Detect which cell encompasses the target text, then output its (x, y) center coordinate. 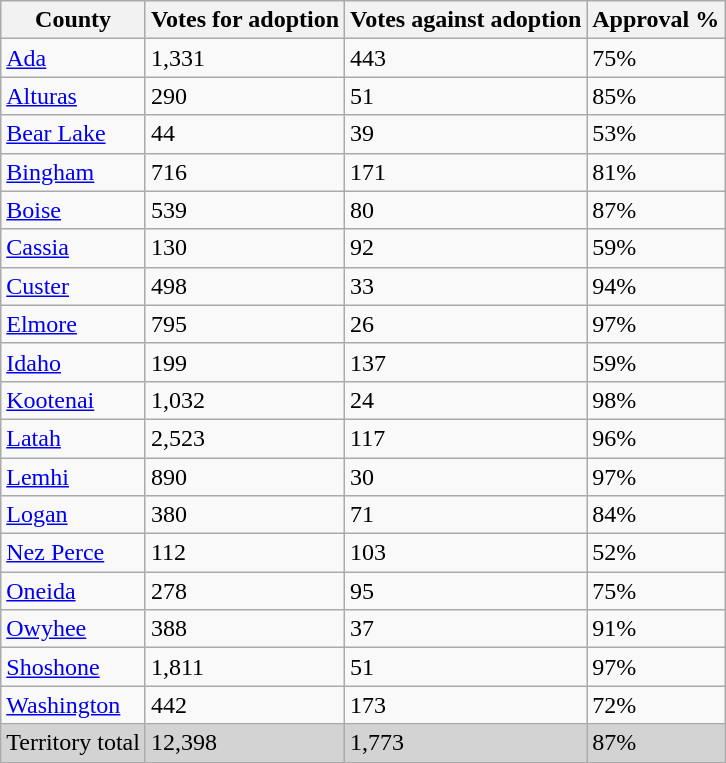
890 (244, 477)
71 (466, 515)
Votes against adoption (466, 20)
52% (656, 553)
716 (244, 172)
Oneida (74, 591)
Bear Lake (74, 134)
278 (244, 591)
130 (244, 248)
Cassia (74, 248)
Votes for adoption (244, 20)
Shoshone (74, 667)
Alturas (74, 96)
Logan (74, 515)
Ada (74, 58)
26 (466, 324)
72% (656, 705)
290 (244, 96)
81% (656, 172)
103 (466, 553)
Elmore (74, 324)
91% (656, 629)
199 (244, 362)
173 (466, 705)
37 (466, 629)
85% (656, 96)
33 (466, 286)
Custer (74, 286)
1,032 (244, 400)
Idaho (74, 362)
Approval % (656, 20)
117 (466, 438)
98% (656, 400)
Owyhee (74, 629)
1,811 (244, 667)
795 (244, 324)
1,773 (466, 743)
30 (466, 477)
44 (244, 134)
53% (656, 134)
Bingham (74, 172)
380 (244, 515)
2,523 (244, 438)
112 (244, 553)
539 (244, 210)
Lemhi (74, 477)
94% (656, 286)
95 (466, 591)
Nez Perce (74, 553)
498 (244, 286)
24 (466, 400)
96% (656, 438)
12,398 (244, 743)
84% (656, 515)
County (74, 20)
Washington (74, 705)
388 (244, 629)
Boise (74, 210)
Kootenai (74, 400)
80 (466, 210)
442 (244, 705)
39 (466, 134)
92 (466, 248)
137 (466, 362)
171 (466, 172)
Territory total (74, 743)
Latah (74, 438)
1,331 (244, 58)
443 (466, 58)
